Extract the [x, y] coordinate from the center of the cell holding the provided text.  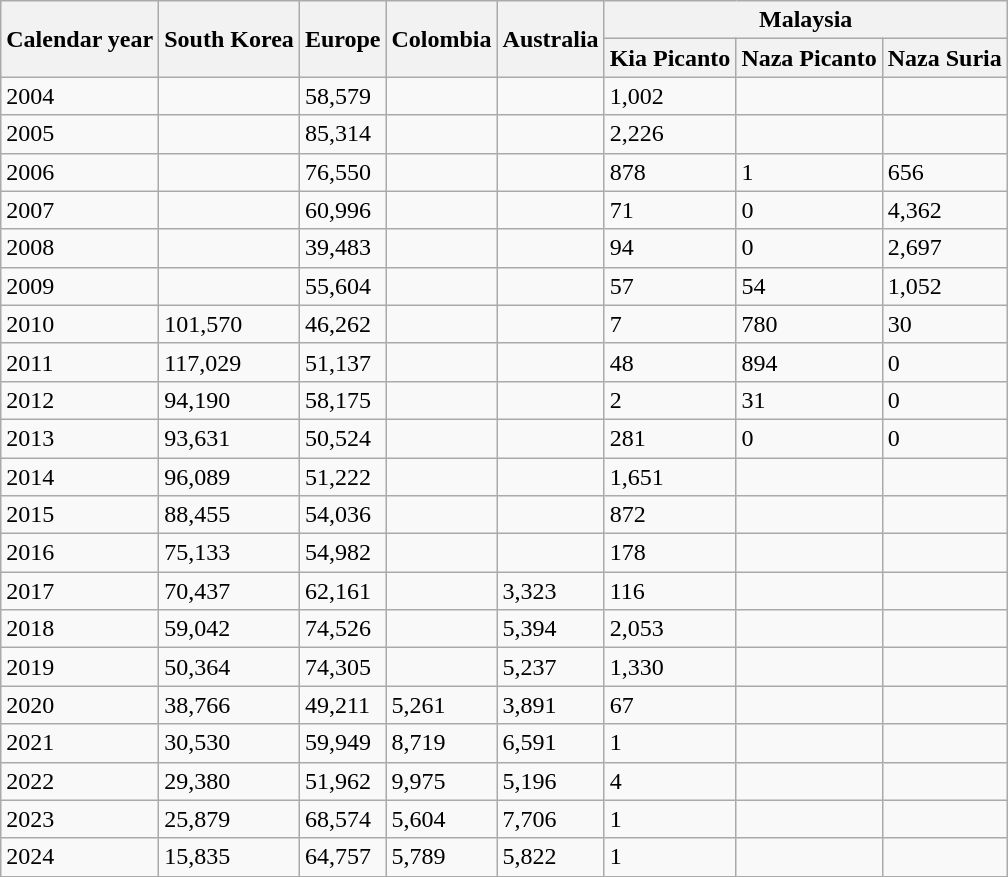
2008 [80, 248]
3,323 [550, 591]
6,591 [550, 743]
1,002 [670, 96]
5,261 [442, 705]
281 [670, 438]
39,483 [342, 248]
2,053 [670, 629]
7 [670, 324]
2020 [80, 705]
64,757 [342, 857]
South Korea [230, 39]
2012 [80, 400]
4 [670, 781]
4,362 [944, 210]
2022 [80, 781]
2014 [80, 477]
3,891 [550, 705]
68,574 [342, 819]
71 [670, 210]
656 [944, 172]
54,036 [342, 515]
2005 [80, 134]
30,530 [230, 743]
54 [809, 286]
88,455 [230, 515]
59,042 [230, 629]
101,570 [230, 324]
Naza Picanto [809, 58]
2017 [80, 591]
2021 [80, 743]
2019 [80, 667]
76,550 [342, 172]
54,982 [342, 553]
Malaysia [806, 20]
2015 [80, 515]
117,029 [230, 362]
178 [670, 553]
58,175 [342, 400]
74,526 [342, 629]
Colombia [442, 39]
48 [670, 362]
55,604 [342, 286]
878 [670, 172]
5,604 [442, 819]
Europe [342, 39]
2 [670, 400]
2007 [80, 210]
15,835 [230, 857]
62,161 [342, 591]
2011 [80, 362]
1,651 [670, 477]
2009 [80, 286]
94 [670, 248]
59,949 [342, 743]
29,380 [230, 781]
2,697 [944, 248]
780 [809, 324]
2,226 [670, 134]
5,789 [442, 857]
5,822 [550, 857]
5,237 [550, 667]
Australia [550, 39]
58,579 [342, 96]
50,524 [342, 438]
1,052 [944, 286]
57 [670, 286]
38,766 [230, 705]
2023 [80, 819]
9,975 [442, 781]
5,394 [550, 629]
Naza Suria [944, 58]
2006 [80, 172]
2018 [80, 629]
116 [670, 591]
2024 [80, 857]
50,364 [230, 667]
93,631 [230, 438]
51,222 [342, 477]
49,211 [342, 705]
31 [809, 400]
51,962 [342, 781]
70,437 [230, 591]
67 [670, 705]
2016 [80, 553]
894 [809, 362]
74,305 [342, 667]
30 [944, 324]
60,996 [342, 210]
75,133 [230, 553]
5,196 [550, 781]
872 [670, 515]
96,089 [230, 477]
1,330 [670, 667]
2013 [80, 438]
2010 [80, 324]
51,137 [342, 362]
7,706 [550, 819]
94,190 [230, 400]
2004 [80, 96]
46,262 [342, 324]
Kia Picanto [670, 58]
85,314 [342, 134]
25,879 [230, 819]
Calendar year [80, 39]
8,719 [442, 743]
